Extract the (x, y) coordinate from the center of the cell holding the provided text.  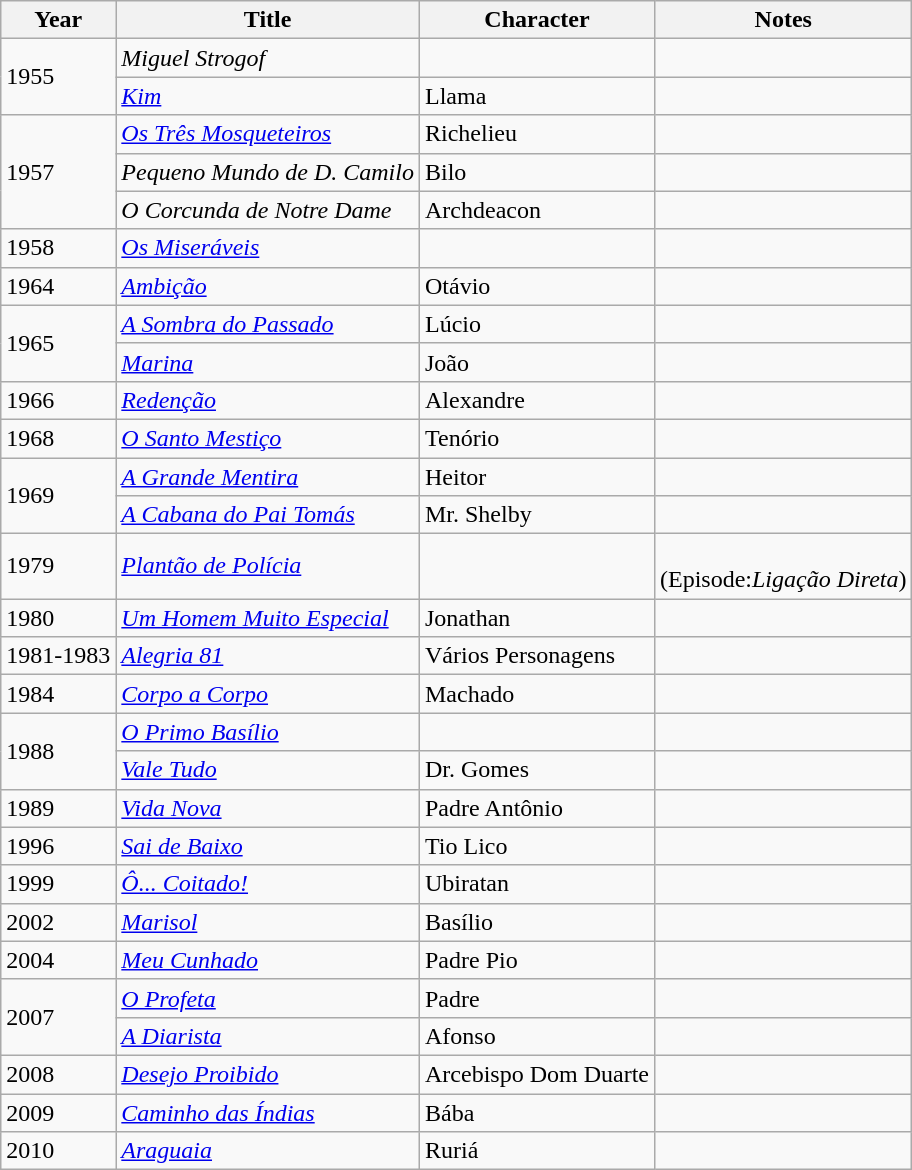
1966 (58, 400)
Marisol (268, 922)
1996 (58, 846)
A Cabana do Pai Tomás (268, 515)
Richelieu (536, 134)
2004 (58, 960)
A Sombra do Passado (268, 324)
Redenção (268, 400)
1989 (58, 808)
Pequeno Mundo de D. Camilo (268, 172)
1965 (58, 343)
Dr. Gomes (536, 770)
Character (536, 20)
Kim (268, 96)
Bilo (536, 172)
1964 (58, 286)
Ubiratan (536, 884)
1979 (58, 566)
O Primo Basílio (268, 732)
Padre (536, 998)
Mr. Shelby (536, 515)
Desejo Proibido (268, 1074)
Ambição (268, 286)
Sai de Baixo (268, 846)
Os Três Mosqueteiros (268, 134)
2002 (58, 922)
O Corcunda de Notre Dame (268, 210)
1981-1983 (58, 656)
1999 (58, 884)
(Episode:Ligação Direta) (782, 566)
A Grande Mentira (268, 477)
Vida Nova (268, 808)
Padre Antônio (536, 808)
Year (58, 20)
Notes (782, 20)
O Santo Mestiço (268, 438)
2008 (58, 1074)
Os Miseráveis (268, 248)
Heitor (536, 477)
2007 (58, 1017)
Alegria 81 (268, 656)
Arcebispo Dom Duarte (536, 1074)
2009 (58, 1113)
Archdeacon (536, 210)
Tenório (536, 438)
1980 (58, 618)
A Diarista (268, 1036)
Um Homem Muito Especial (268, 618)
Jonathan (536, 618)
Lúcio (536, 324)
Bába (536, 1113)
1955 (58, 77)
1958 (58, 248)
Marina (268, 362)
Vários Personagens (536, 656)
Padre Pio (536, 960)
Otávio (536, 286)
Llama (536, 96)
Machado (536, 694)
Caminho das Índias (268, 1113)
Tio Lico (536, 846)
Ô... Coitado! (268, 884)
1968 (58, 438)
Title (268, 20)
Meu Cunhado (268, 960)
Ruriá (536, 1151)
Vale Tudo (268, 770)
Miguel Strogof (268, 58)
Afonso (536, 1036)
1988 (58, 751)
Plantão de Polícia (268, 566)
O Profeta (268, 998)
Alexandre (536, 400)
1984 (58, 694)
Araguaia (268, 1151)
1957 (58, 172)
Basílio (536, 922)
Corpo a Corpo (268, 694)
2010 (58, 1151)
João (536, 362)
1969 (58, 496)
